Capture the cell that displays the provided text and extract its (x, y) central coordinate. 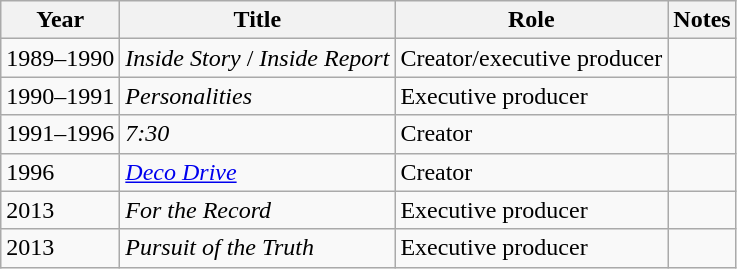
Inside Story / Inside Report (258, 58)
Notes (702, 20)
Creator/executive producer (532, 58)
7:30 (258, 134)
For the Record (258, 210)
Deco Drive (258, 172)
1996 (60, 172)
Role (532, 20)
Title (258, 20)
1991–1996 (60, 134)
Year (60, 20)
Pursuit of the Truth (258, 248)
1990–1991 (60, 96)
Personalities (258, 96)
1989–1990 (60, 58)
